For the text-containing cell, return its midpoint in (X, Y) coordinate format. 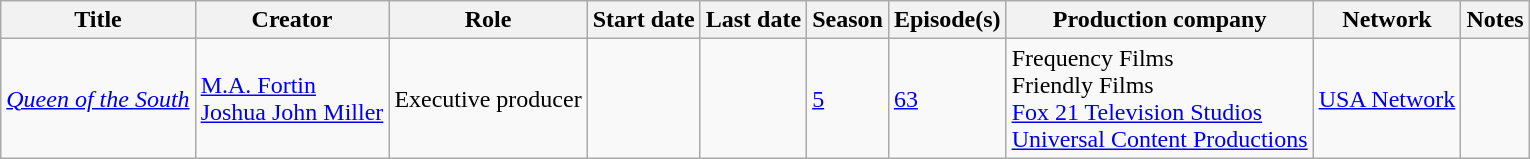
Title (98, 20)
Season (848, 20)
5 (848, 98)
Creator (292, 20)
Production company (1160, 20)
Last date (753, 20)
Episode(s) (947, 20)
Queen of the South (98, 98)
Executive producer (488, 98)
Network (1387, 20)
USA Network (1387, 98)
Notes (1495, 20)
M.A. FortinJoshua John Miller (292, 98)
Role (488, 20)
63 (947, 98)
Frequency FilmsFriendly FilmsFox 21 Television StudiosUniversal Content Productions (1160, 98)
Start date (644, 20)
